Identify which cell holds the provided text, then report its (x, y) central coordinate. 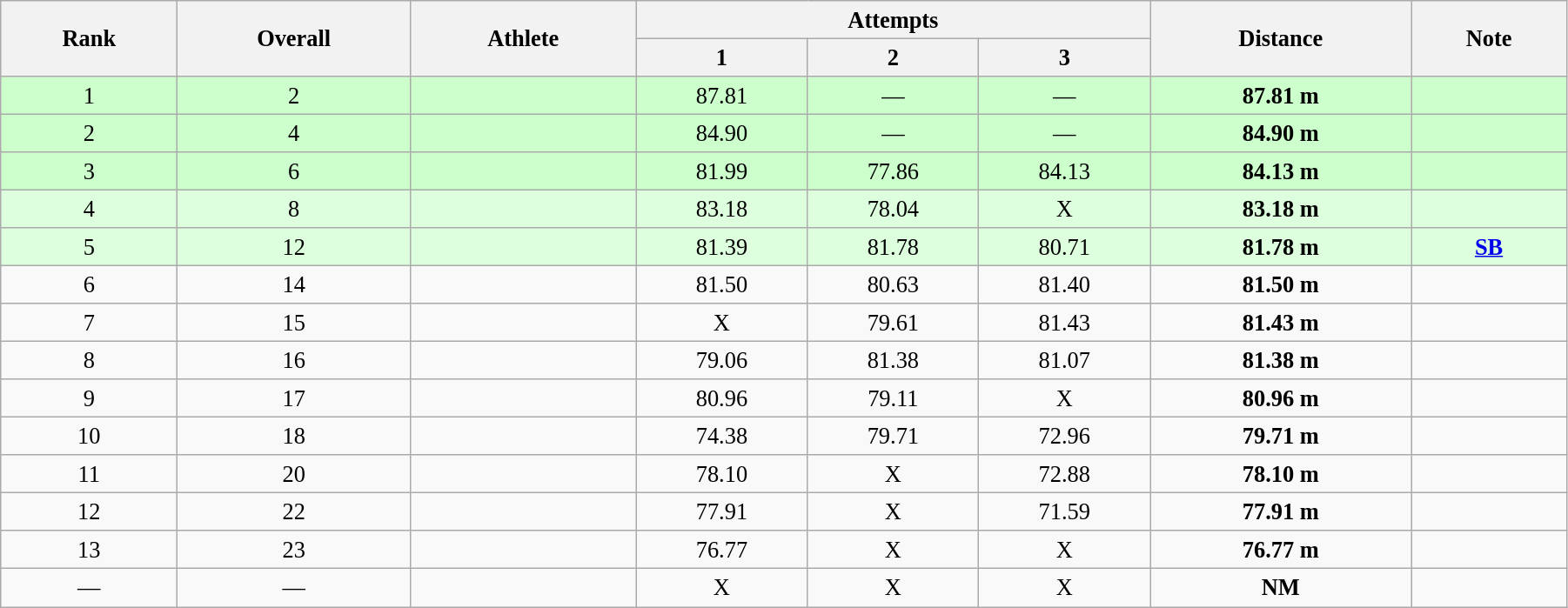
79.61 (893, 323)
18 (294, 436)
81.50 (722, 284)
80.63 (893, 284)
15 (294, 323)
9 (89, 398)
77.86 (893, 171)
Note (1490, 38)
11 (89, 474)
81.43 (1065, 323)
74.38 (722, 436)
83.18 m (1281, 209)
87.81 (722, 95)
71.59 (1065, 511)
81.38 (893, 360)
81.38 m (1281, 360)
80.96 (722, 398)
5 (89, 247)
81.40 (1065, 284)
77.91 (722, 511)
79.06 (722, 360)
78.04 (893, 209)
80.71 (1065, 247)
13 (89, 550)
10 (89, 436)
NM (1281, 588)
81.43 m (1281, 323)
81.78 (893, 247)
81.39 (722, 247)
78.10 (722, 474)
14 (294, 284)
7 (89, 323)
83.18 (722, 209)
79.71 (893, 436)
81.07 (1065, 360)
80.96 m (1281, 398)
77.91 m (1281, 511)
Rank (89, 38)
20 (294, 474)
81.99 (722, 171)
84.13 m (1281, 171)
22 (294, 511)
76.77 m (1281, 550)
84.13 (1065, 171)
17 (294, 398)
Distance (1281, 38)
Athlete (522, 38)
79.11 (893, 398)
23 (294, 550)
16 (294, 360)
78.10 m (1281, 474)
SB (1490, 247)
79.71 m (1281, 436)
76.77 (722, 550)
84.90 m (1281, 133)
Overall (294, 38)
87.81 m (1281, 95)
84.90 (722, 133)
81.78 m (1281, 247)
Attempts (893, 19)
72.96 (1065, 436)
72.88 (1065, 474)
81.50 m (1281, 284)
